Return the (x, y) coordinate for the center point of the cell that contains the specified text.  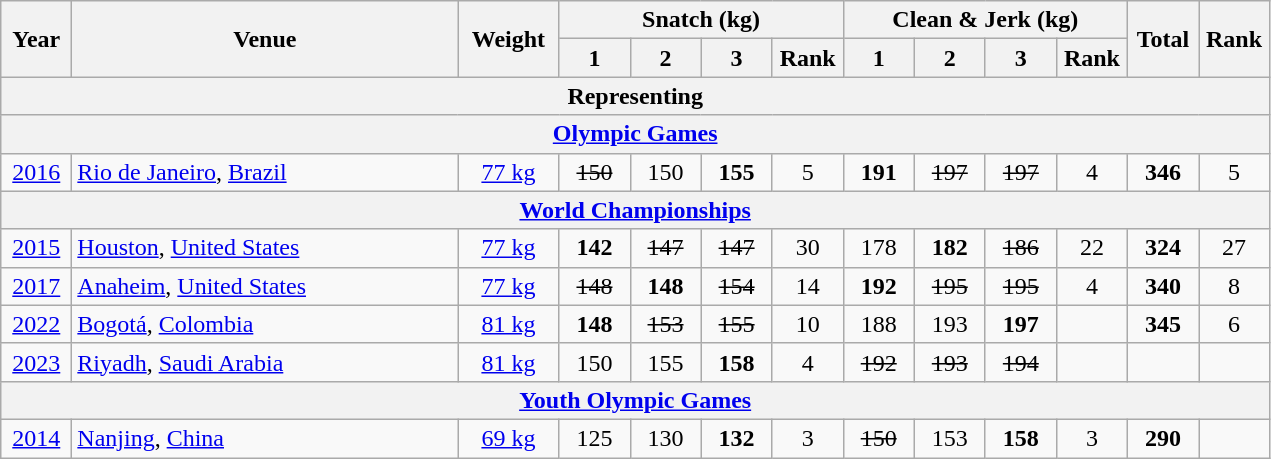
8 (1234, 286)
Anaheim, United States (265, 286)
346 (1162, 172)
154 (736, 286)
10 (808, 324)
132 (736, 438)
340 (1162, 286)
2014 (36, 438)
Total (1162, 39)
Houston, United States (265, 248)
Rio de Janeiro, Brazil (265, 172)
Nanjing, China (265, 438)
290 (1162, 438)
182 (950, 248)
27 (1234, 248)
Olympic Games (636, 134)
2022 (36, 324)
186 (1020, 248)
188 (878, 324)
Riyadh, Saudi Arabia (265, 362)
2023 (36, 362)
324 (1162, 248)
2015 (36, 248)
30 (808, 248)
Youth Olympic Games (636, 400)
Snatch (kg) (701, 20)
130 (666, 438)
14 (808, 286)
6 (1234, 324)
Bogotá, Colombia (265, 324)
69 kg (508, 438)
Clean & Jerk (kg) (985, 20)
Venue (265, 39)
125 (594, 438)
191 (878, 172)
World Championships (636, 210)
22 (1092, 248)
Weight (508, 39)
Year (36, 39)
142 (594, 248)
345 (1162, 324)
194 (1020, 362)
Representing (636, 96)
178 (878, 248)
2017 (36, 286)
2016 (36, 172)
